Extract the (X, Y) coordinate from the center of the cell holding the provided text.  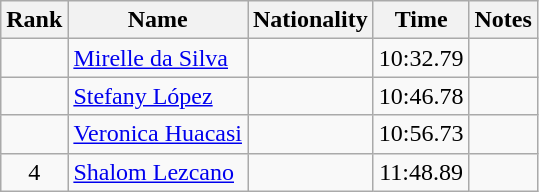
4 (34, 172)
Veronica Huacasi (158, 134)
Rank (34, 20)
10:46.78 (421, 96)
Mirelle da Silva (158, 58)
Name (158, 20)
Time (421, 20)
Notes (503, 20)
Nationality (311, 20)
10:56.73 (421, 134)
10:32.79 (421, 58)
Stefany López (158, 96)
Shalom Lezcano (158, 172)
11:48.89 (421, 172)
